Extract the (X, Y) coordinate from the center of the cell holding the provided text.  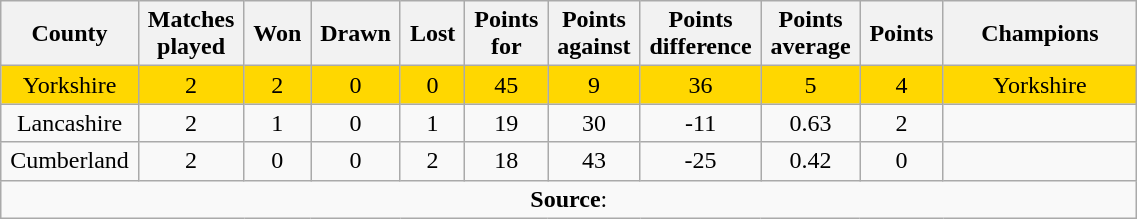
Points for (506, 34)
43 (594, 161)
Matches played (191, 34)
-11 (700, 123)
36 (700, 85)
Source: (569, 199)
Champions (1040, 34)
19 (506, 123)
45 (506, 85)
Points difference (700, 34)
-25 (700, 161)
Lost (432, 34)
Points against (594, 34)
Lancashire (70, 123)
Won (278, 34)
Points (902, 34)
5 (810, 85)
Points average (810, 34)
Cumberland (70, 161)
0.42 (810, 161)
Drawn (356, 34)
4 (902, 85)
0.63 (810, 123)
18 (506, 161)
9 (594, 85)
30 (594, 123)
County (70, 34)
